Output the [X, Y] coordinate of the center of the cell containing the given text.  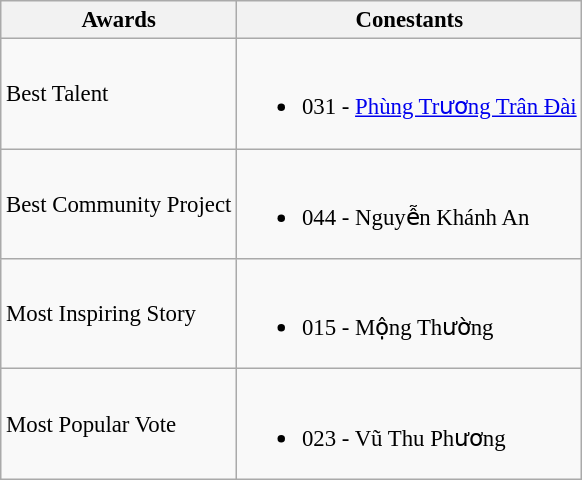
Best Community Project [119, 204]
015 - Mộng Thường [410, 314]
031 - Phùng Trương Trân Đài [410, 94]
Awards [119, 20]
Conestants [410, 20]
Most Inspiring Story [119, 314]
044 - Nguyễn Khánh An [410, 204]
Most Popular Vote [119, 424]
Best Talent [119, 94]
023 - Vũ Thu Phương [410, 424]
